Search for the cell housing the specified text and yield its (x, y) center coordinate. 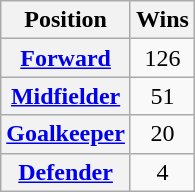
Defender (66, 172)
4 (162, 172)
Wins (162, 20)
126 (162, 58)
Goalkeeper (66, 134)
20 (162, 134)
Midfielder (66, 96)
51 (162, 96)
Forward (66, 58)
Position (66, 20)
